Scan for the cell matching the given text and deliver its [x, y] coordinate at center. 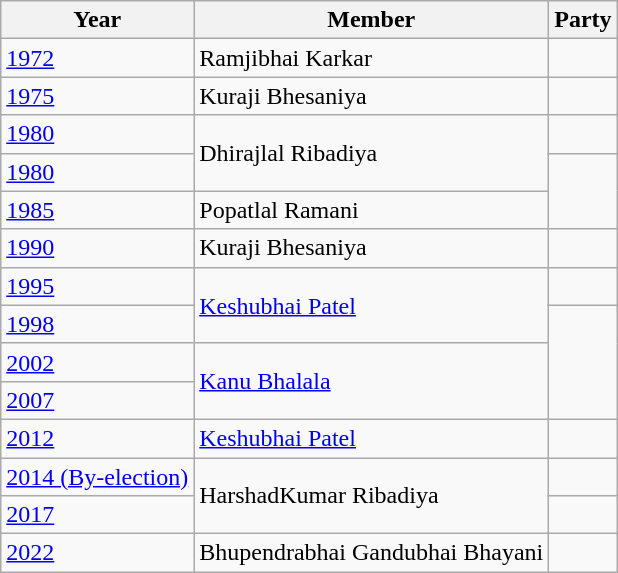
Ramjibhai Karkar [372, 58]
Popatlal Ramani [372, 210]
Party [583, 20]
Bhupendrabhai Gandubhai Bhayani [372, 553]
2007 [98, 400]
1998 [98, 324]
2002 [98, 362]
1985 [98, 210]
Dhirajlal Ribadiya [372, 153]
Kanu Bhalala [372, 381]
2012 [98, 438]
Year [98, 20]
2014 (By-election) [98, 477]
2017 [98, 515]
HarshadKumar Ribadiya [372, 496]
1995 [98, 286]
1975 [98, 96]
1990 [98, 248]
Member [372, 20]
2022 [98, 553]
1972 [98, 58]
